Return (x, y) of the center of cell containing provided text 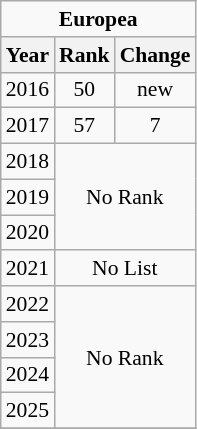
2023 (28, 340)
new (156, 90)
2021 (28, 269)
57 (84, 126)
2020 (28, 233)
Europea (98, 19)
Change (156, 55)
No List (124, 269)
50 (84, 90)
2018 (28, 162)
2025 (28, 411)
7 (156, 126)
2017 (28, 126)
2024 (28, 375)
Year (28, 55)
Rank (84, 55)
2016 (28, 90)
2022 (28, 304)
2019 (28, 197)
